Pinpoint the cell where the given text exists, returning its [x, y] midpoint coordinate. 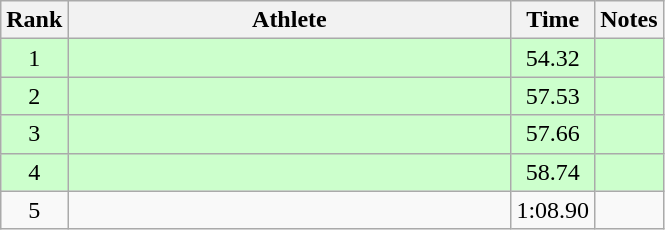
57.53 [553, 96]
57.66 [553, 134]
5 [34, 210]
58.74 [553, 172]
Athlete [290, 20]
Notes [629, 20]
1:08.90 [553, 210]
4 [34, 172]
2 [34, 96]
1 [34, 58]
Time [553, 20]
54.32 [553, 58]
Rank [34, 20]
3 [34, 134]
